Return the [x, y] coordinate for the center point of the cell that contains the specified text.  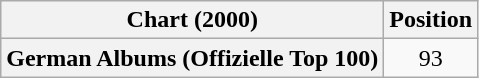
Position [431, 20]
German Albums (Offizielle Top 100) [192, 58]
93 [431, 58]
Chart (2000) [192, 20]
